For the text-containing cell, return its midpoint in [x, y] coordinate format. 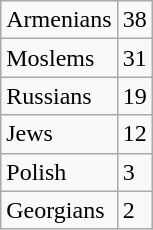
Moslems [59, 58]
12 [134, 134]
Jews [59, 134]
Georgians [59, 210]
Russians [59, 96]
19 [134, 96]
Polish [59, 172]
38 [134, 20]
Armenians [59, 20]
2 [134, 210]
3 [134, 172]
31 [134, 58]
